For the text-containing cell, return its midpoint in (X, Y) coordinate format. 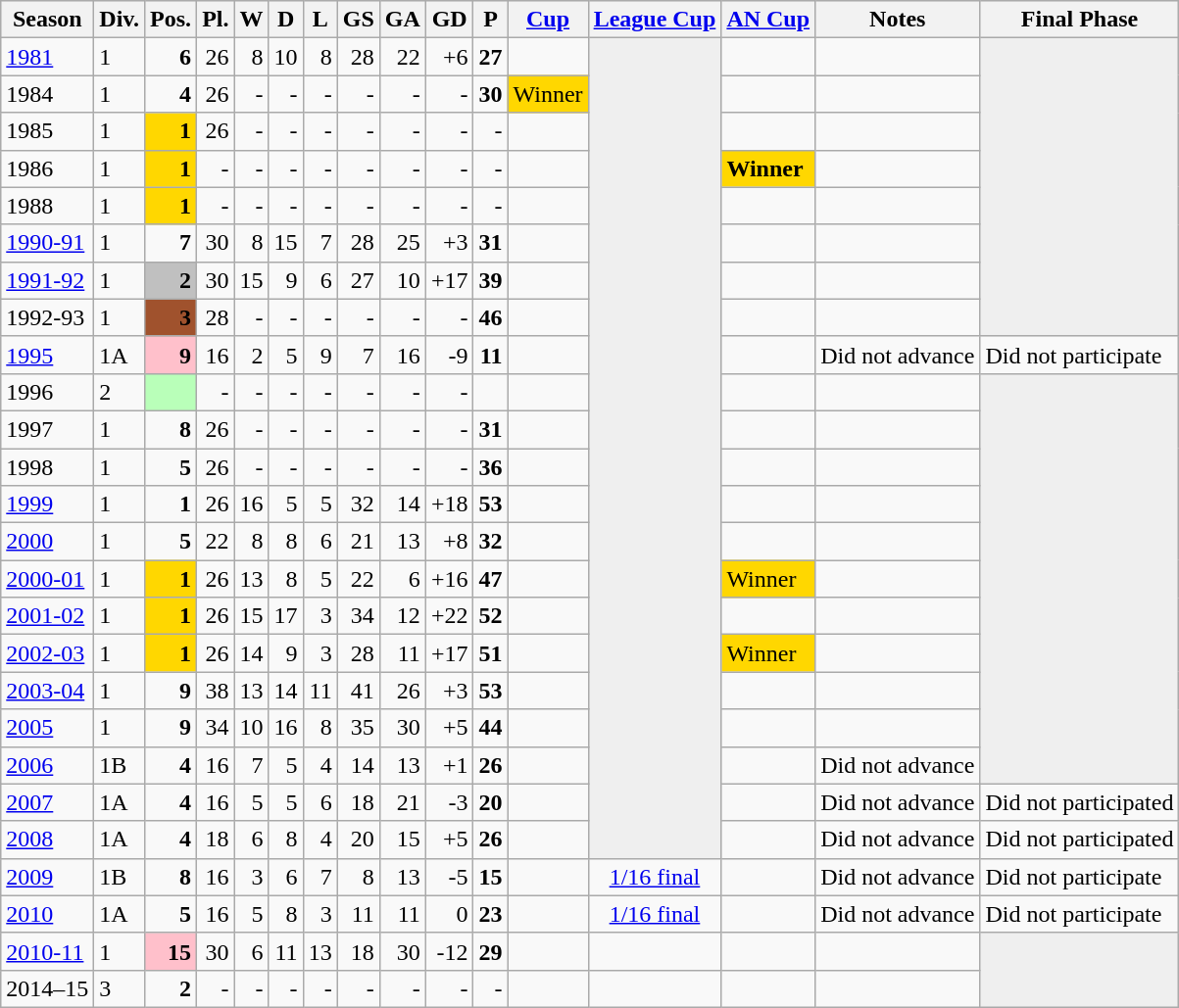
Pl. (216, 20)
AN Cup (768, 20)
2008 (47, 840)
52 (490, 616)
47 (490, 579)
2000 (47, 542)
1999 (47, 504)
38 (216, 691)
D (286, 20)
1986 (47, 168)
-12 (449, 951)
2006 (47, 765)
-5 (449, 877)
1992-93 (47, 317)
P (490, 20)
Notes (898, 20)
1981 (47, 57)
0 (449, 914)
1990-91 (47, 243)
2014–15 (47, 988)
+6 (449, 57)
2010-11 (47, 951)
2001-02 (47, 616)
1985 (47, 131)
41 (359, 691)
46 (490, 317)
2009 (47, 877)
+16 (449, 579)
Pos. (171, 20)
-9 (449, 355)
29 (490, 951)
+18 (449, 504)
1995 (47, 355)
Final Phase (1080, 20)
2010 (47, 914)
39 (490, 280)
2002-03 (47, 653)
23 (490, 914)
1996 (47, 392)
+8 (449, 542)
GS (359, 20)
17 (286, 616)
+1 (449, 765)
GA (402, 20)
L (319, 20)
25 (402, 243)
12 (402, 616)
Season (47, 20)
1991-92 (47, 280)
1988 (47, 206)
2007 (47, 802)
-3 (449, 802)
2003-04 (47, 691)
Cup (548, 20)
2005 (47, 728)
51 (490, 653)
35 (359, 728)
League Cup (655, 20)
1997 (47, 429)
+22 (449, 616)
1984 (47, 94)
36 (490, 467)
W (251, 20)
GD (449, 20)
Div. (120, 20)
2000-01 (47, 579)
1998 (47, 467)
44 (490, 728)
